Scan for the cell matching the given text and deliver its [X, Y] coordinate at center. 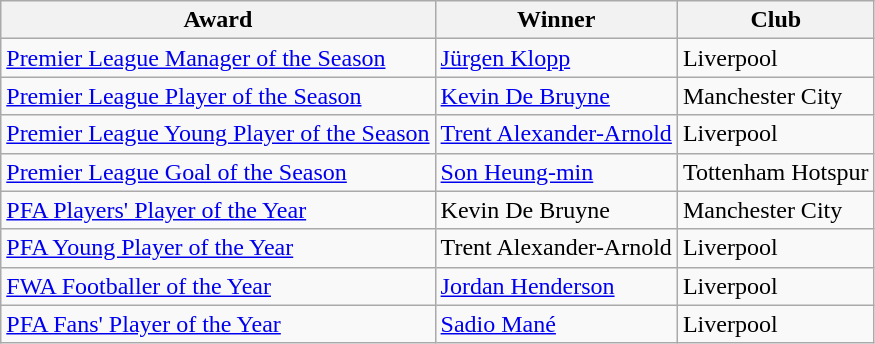
Son Heung-min [556, 172]
Jürgen Klopp [556, 58]
PFA Players' Player of the Year [218, 210]
Premier League Manager of the Season [218, 58]
FWA Footballer of the Year [218, 286]
PFA Young Player of the Year [218, 248]
Award [218, 20]
PFA Fans' Player of the Year [218, 324]
Jordan Henderson [556, 286]
Tottenham Hotspur [776, 172]
Premier League Young Player of the Season [218, 134]
Premier League Player of the Season [218, 96]
Club [776, 20]
Sadio Mané [556, 324]
Premier League Goal of the Season [218, 172]
Winner [556, 20]
